Scan for the cell matching the given text and deliver its [x, y] coordinate at center. 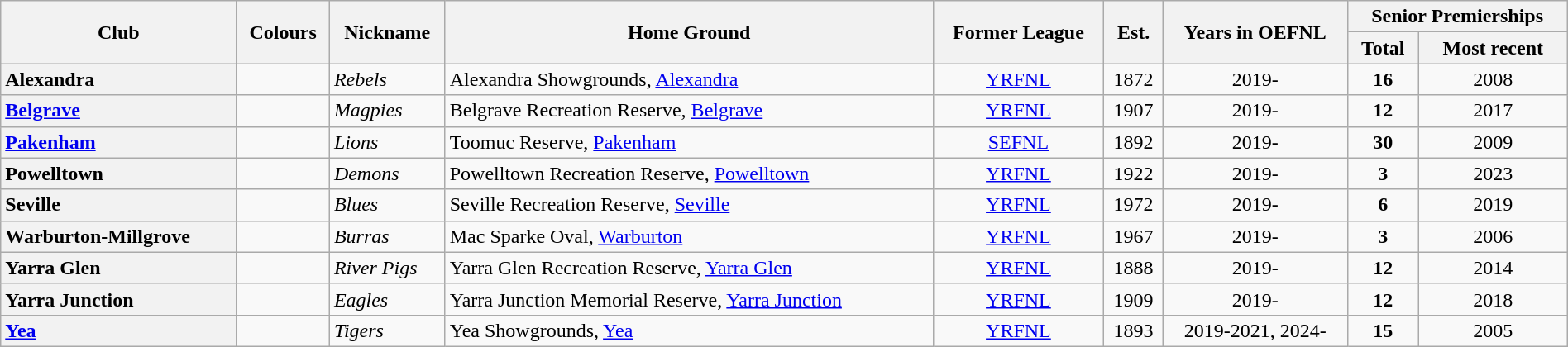
1888 [1134, 268]
Home Ground [689, 32]
1972 [1134, 205]
Yarra Junction [119, 299]
Yarra Glen [119, 268]
Burras [387, 236]
Seville [119, 205]
2014 [1493, 268]
Eagles [387, 299]
6 [1383, 205]
Tigers [387, 330]
2017 [1493, 111]
1967 [1134, 236]
Pakenham [119, 142]
SEFNL [1019, 142]
2023 [1493, 173]
1909 [1134, 299]
Total [1383, 48]
1893 [1134, 330]
Most recent [1493, 48]
15 [1383, 330]
2008 [1493, 79]
Yarra Glen Recreation Reserve, Yarra Glen [689, 268]
1872 [1134, 79]
Years in OEFNL [1255, 32]
1922 [1134, 173]
2019 [1493, 205]
Lions [387, 142]
Powelltown Recreation Reserve, Powelltown [689, 173]
Demons [387, 173]
Yea [119, 330]
Magpies [387, 111]
2009 [1493, 142]
Powelltown [119, 173]
Nickname [387, 32]
Toomuc Reserve, Pakenham [689, 142]
Blues [387, 205]
Belgrave [119, 111]
1907 [1134, 111]
Belgrave Recreation Reserve, Belgrave [689, 111]
Yea Showgrounds, Yea [689, 330]
Seville Recreation Reserve, Seville [689, 205]
Warburton-Millgrove [119, 236]
2005 [1493, 330]
Club [119, 32]
Alexandra [119, 79]
Senior Premierships [1457, 17]
Former League [1019, 32]
Colours [283, 32]
30 [1383, 142]
Alexandra Showgrounds, Alexandra [689, 79]
Rebels [387, 79]
16 [1383, 79]
2006 [1493, 236]
2018 [1493, 299]
Est. [1134, 32]
River Pigs [387, 268]
1892 [1134, 142]
Yarra Junction Memorial Reserve, Yarra Junction [689, 299]
2019-2021, 2024- [1255, 330]
Mac Sparke Oval, Warburton [689, 236]
